Determine the (x, y) coordinate at the center of the cell enclosing the given text.  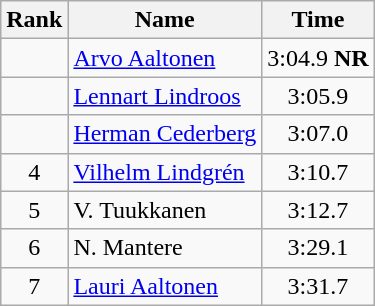
3:12.7 (318, 210)
Lennart Lindroos (165, 96)
Arvo Aaltonen (165, 58)
V. Tuukkanen (165, 210)
N. Mantere (165, 248)
Rank (34, 20)
3:05.9 (318, 96)
3:04.9 NR (318, 58)
3:29.1 (318, 248)
Herman Cederberg (165, 134)
3:10.7 (318, 172)
6 (34, 248)
5 (34, 210)
4 (34, 172)
Vilhelm Lindgrén (165, 172)
7 (34, 286)
Lauri Aaltonen (165, 286)
Name (165, 20)
3:07.0 (318, 134)
Time (318, 20)
3:31.7 (318, 286)
